Provide the [x, y] coordinate of the cell's center where the given text is located.  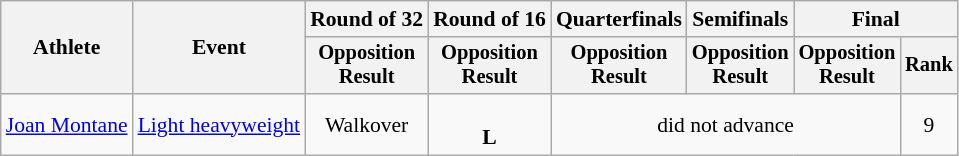
Quarterfinals [619, 19]
Semifinals [740, 19]
Joan Montane [67, 124]
Rank [929, 66]
Final [876, 19]
Walkover [366, 124]
Event [220, 48]
Round of 16 [490, 19]
Round of 32 [366, 19]
9 [929, 124]
Light heavyweight [220, 124]
did not advance [726, 124]
L [490, 124]
Athlete [67, 48]
